Determine the (x, y) coordinate at the center of the cell enclosing the given text.  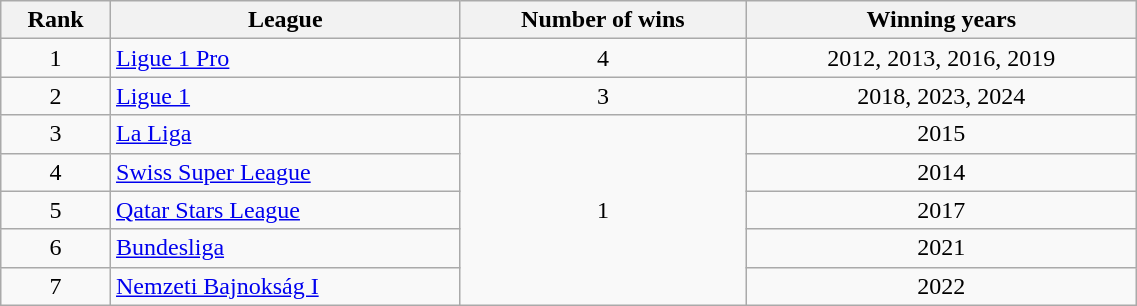
La Liga (286, 134)
5 (56, 210)
League (286, 20)
Ligue 1 Pro (286, 58)
Qatar Stars League (286, 210)
Winning years (942, 20)
Swiss Super League (286, 172)
2022 (942, 286)
2021 (942, 248)
Number of wins (603, 20)
2012, 2013, 2016, 2019 (942, 58)
2018, 2023, 2024 (942, 96)
7 (56, 286)
2015 (942, 134)
Ligue 1 (286, 96)
2017 (942, 210)
2 (56, 96)
Rank (56, 20)
Bundesliga (286, 248)
Nemzeti Bajnokság I (286, 286)
6 (56, 248)
2014 (942, 172)
